Identify which cell holds the provided text, then report its (x, y) central coordinate. 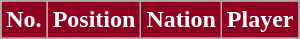
Position (94, 20)
Nation (181, 20)
No. (24, 20)
Player (260, 20)
